Return the [x, y] coordinate for the center point of the cell that contains the specified text.  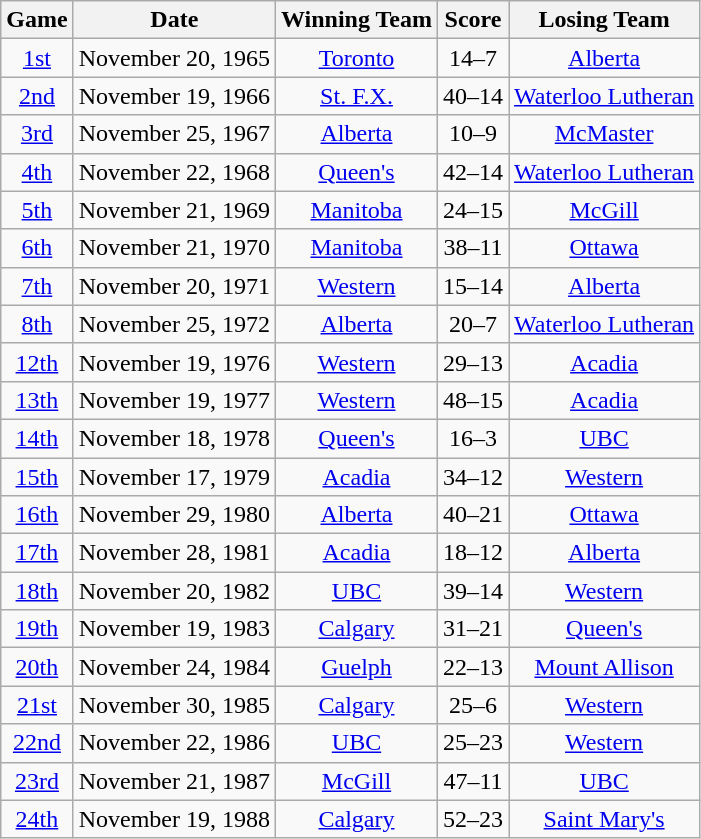
Score [474, 20]
November 20, 1965 [174, 58]
12th [37, 362]
November 22, 1986 [174, 743]
20–7 [474, 324]
November 20, 1982 [174, 591]
November 22, 1968 [174, 172]
23rd [37, 781]
Game [37, 20]
16–3 [474, 438]
40–21 [474, 515]
November 20, 1971 [174, 286]
14th [37, 438]
November 19, 1988 [174, 819]
34–12 [474, 477]
16th [37, 515]
5th [37, 210]
Date [174, 20]
48–15 [474, 400]
1st [37, 58]
November 25, 1972 [174, 324]
McMaster [604, 134]
St. F.X. [356, 96]
November 19, 1983 [174, 629]
18–12 [474, 553]
November 21, 1969 [174, 210]
November 30, 1985 [174, 705]
Saint Mary's [604, 819]
52–23 [474, 819]
November 21, 1987 [174, 781]
25–6 [474, 705]
13th [37, 400]
November 18, 1978 [174, 438]
November 24, 1984 [174, 667]
Toronto [356, 58]
November 19, 1966 [174, 96]
Mount Allison [604, 667]
20th [37, 667]
21st [37, 705]
42–14 [474, 172]
10–9 [474, 134]
3rd [37, 134]
November 19, 1977 [174, 400]
Losing Team [604, 20]
25–23 [474, 743]
40–14 [474, 96]
7th [37, 286]
4th [37, 172]
19th [37, 629]
6th [37, 248]
24–15 [474, 210]
17th [37, 553]
18th [37, 591]
November 28, 1981 [174, 553]
8th [37, 324]
47–11 [474, 781]
39–14 [474, 591]
31–21 [474, 629]
2nd [37, 96]
November 29, 1980 [174, 515]
November 25, 1967 [174, 134]
15th [37, 477]
38–11 [474, 248]
22nd [37, 743]
15–14 [474, 286]
24th [37, 819]
November 17, 1979 [174, 477]
22–13 [474, 667]
November 21, 1970 [174, 248]
Guelph [356, 667]
Winning Team [356, 20]
November 19, 1976 [174, 362]
14–7 [474, 58]
29–13 [474, 362]
